From the cell containing the given text, extract its center point as (X, Y) coordinate. 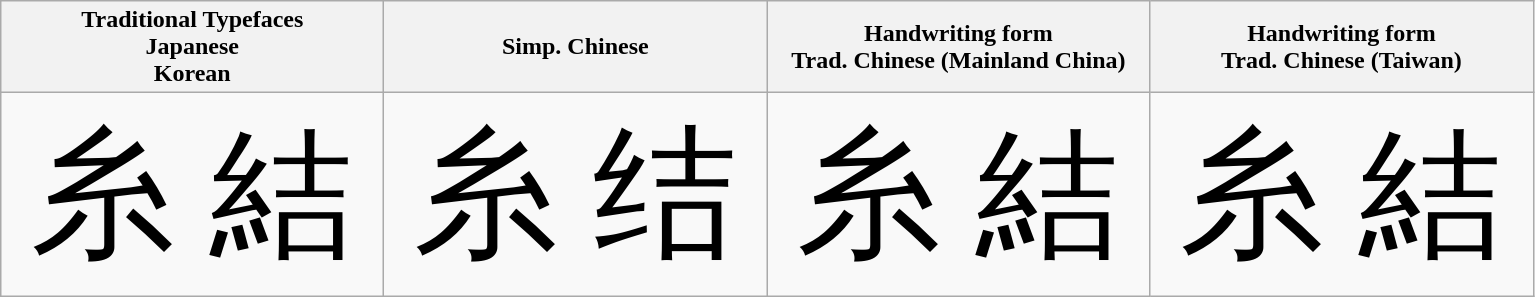
Handwriting formTrad. Chinese (Mainland China) (958, 47)
Traditional TypefacesJapaneseKorean (192, 47)
Handwriting formTrad. Chinese (Taiwan) (1342, 47)
糸 结 (576, 194)
Simp. Chinese (576, 47)
